From the cell containing the given text, extract its center point as (x, y) coordinate. 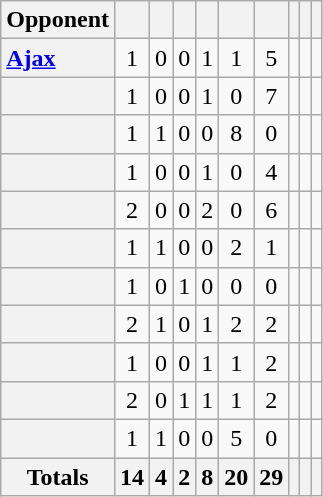
20 (236, 477)
29 (272, 477)
Totals (58, 477)
14 (132, 477)
6 (272, 210)
Opponent (58, 20)
Ajax (58, 58)
7 (272, 96)
